For the text-containing cell, return its midpoint in [x, y] coordinate format. 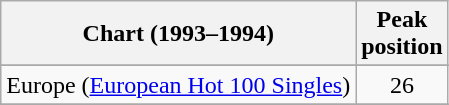
Peakposition [402, 34]
Europe (European Hot 100 Singles) [178, 85]
26 [402, 85]
Chart (1993–1994) [178, 34]
